Locate the cell with the specified text and output its (x, y) center coordinate. 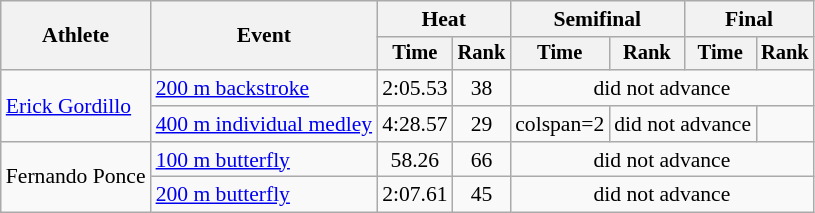
100 m butterfly (264, 160)
66 (482, 160)
Final (748, 19)
58.26 (414, 160)
29 (482, 124)
200 m butterfly (264, 195)
45 (482, 195)
2:05.53 (414, 88)
400 m individual medley (264, 124)
Semifinal (597, 19)
2:07.61 (414, 195)
Athlete (76, 36)
Fernando Ponce (76, 178)
200 m backstroke (264, 88)
colspan=2 (560, 124)
Event (264, 36)
38 (482, 88)
Erick Gordillo (76, 106)
4:28.57 (414, 124)
Heat (444, 19)
